Search for the cell housing the specified text and yield its [X, Y] center coordinate. 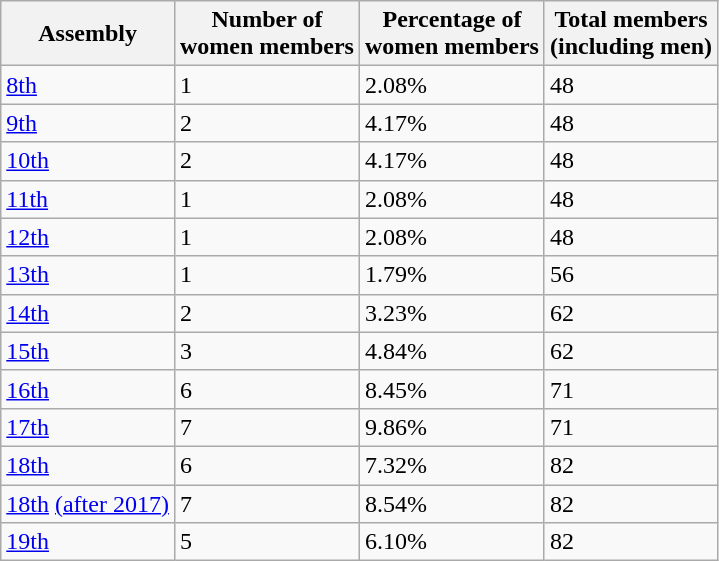
13th [88, 275]
Assembly [88, 34]
17th [88, 427]
6.10% [452, 542]
8.54% [452, 503]
11th [88, 199]
8th [88, 85]
3 [266, 351]
3.23% [452, 313]
16th [88, 389]
Percentage ofwomen members [452, 34]
9th [88, 123]
18th (after 2017) [88, 503]
7.32% [452, 465]
19th [88, 542]
56 [630, 275]
Total members(including men) [630, 34]
15th [88, 351]
10th [88, 161]
Number ofwomen members [266, 34]
9.86% [452, 427]
14th [88, 313]
8.45% [452, 389]
5 [266, 542]
18th [88, 465]
12th [88, 237]
1.79% [452, 275]
4.84% [452, 351]
